Extract the (x, y) coordinate from the center of the cell holding the provided text.  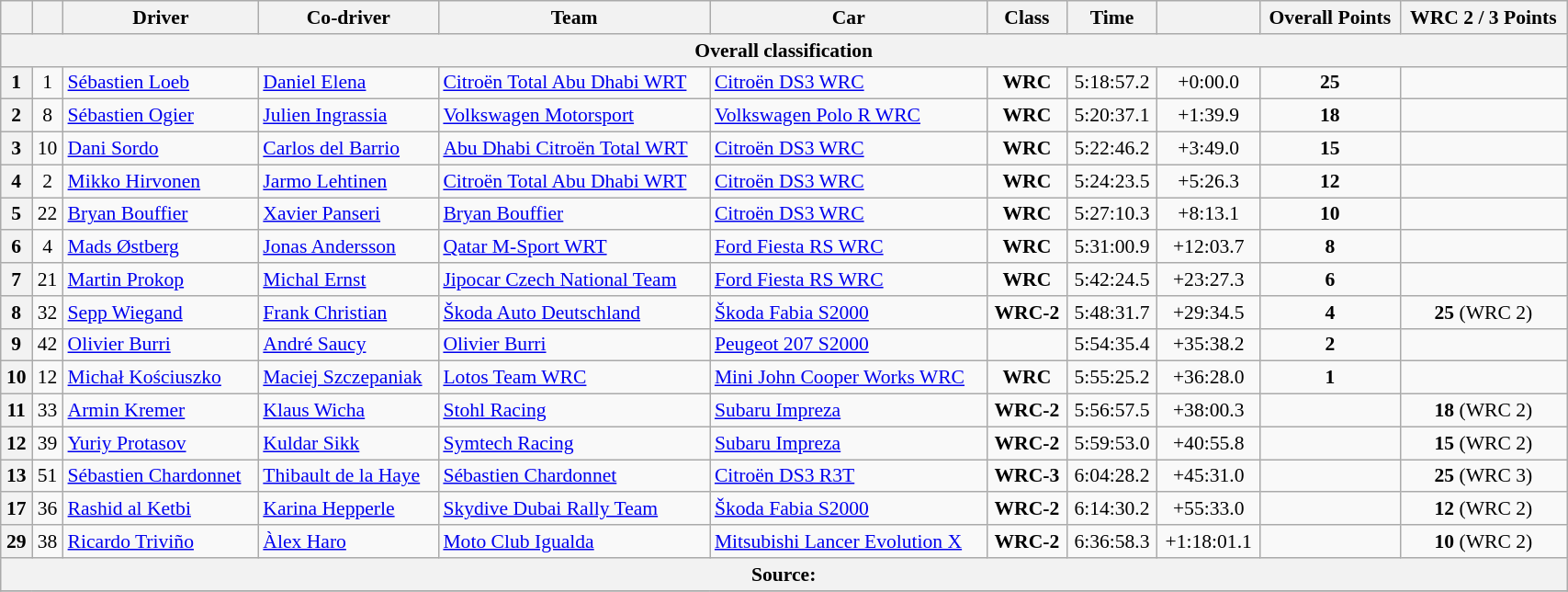
Overall classification (784, 51)
5:55:25.2 (1111, 378)
5:24:23.5 (1111, 181)
Source: (784, 575)
Thibault de la Haye (348, 476)
Karina Hepperle (348, 509)
5:59:53.0 (1111, 443)
Peugeot 207 S2000 (849, 345)
Rashid al Ketbi (162, 509)
+12:03.7 (1209, 247)
Dani Sordo (162, 149)
Jipocar Czech National Team (574, 279)
Lotos Team WRC (574, 378)
36 (48, 509)
Julien Ingrassia (348, 116)
Citroën DS3 R3T (849, 476)
Team (574, 17)
Sébastien Loeb (162, 83)
Carlos del Barrio (348, 149)
Co-driver (348, 17)
+1:18:01.1 (1209, 541)
Maciej Szczepaniak (348, 378)
5:56:57.5 (1111, 411)
11 (17, 411)
Martin Prokop (162, 279)
22 (48, 214)
Xavier Panseri (348, 214)
6:14:30.2 (1111, 509)
38 (48, 541)
Klaus Wicha (348, 411)
6:04:28.2 (1111, 476)
Škoda Auto Deutschland (574, 313)
6:36:58.3 (1111, 541)
Mikko Hirvonen (162, 181)
Overall Points (1330, 17)
15 (1330, 149)
Skydive Dubai Rally Team (574, 509)
18 (1330, 116)
Symtech Racing (574, 443)
+5:26.3 (1209, 181)
+36:28.0 (1209, 378)
Moto Club Igualda (574, 541)
+3:49.0 (1209, 149)
10 (WRC 2) (1483, 541)
Volkswagen Motorsport (574, 116)
Michal Ernst (348, 279)
13 (17, 476)
Car (849, 17)
+35:38.2 (1209, 345)
5:27:10.3 (1111, 214)
+29:34.5 (1209, 313)
18 (WRC 2) (1483, 411)
Àlex Haro (348, 541)
5:54:35.4 (1111, 345)
Mitsubishi Lancer Evolution X (849, 541)
Qatar M-Sport WRT (574, 247)
Jarmo Lehtinen (348, 181)
+45:31.0 (1209, 476)
Daniel Elena (348, 83)
WRC-3 (1027, 476)
51 (48, 476)
+38:00.3 (1209, 411)
25 (WRC 2) (1483, 313)
5:31:00.9 (1111, 247)
5:20:37.1 (1111, 116)
17 (17, 509)
33 (48, 411)
Sébastien Ogier (162, 116)
39 (48, 443)
Jonas Andersson (348, 247)
32 (48, 313)
Yuriy Protasov (162, 443)
+0:00.0 (1209, 83)
25 (1330, 83)
+55:33.0 (1209, 509)
Frank Christian (348, 313)
29 (17, 541)
Mads Østberg (162, 247)
Sepp Wiegand (162, 313)
7 (17, 279)
Time (1111, 17)
+8:13.1 (1209, 214)
Stohl Racing (574, 411)
12 (WRC 2) (1483, 509)
3 (17, 149)
Michał Kościuszko (162, 378)
Armin Kremer (162, 411)
9 (17, 345)
21 (48, 279)
25 (WRC 3) (1483, 476)
Ricardo Triviño (162, 541)
Kuldar Sikk (348, 443)
Volkswagen Polo R WRC (849, 116)
42 (48, 345)
5 (17, 214)
5:22:46.2 (1111, 149)
5:42:24.5 (1111, 279)
5:18:57.2 (1111, 83)
Class (1027, 17)
Driver (162, 17)
+1:39.9 (1209, 116)
+40:55.8 (1209, 443)
Abu Dhabi Citroën Total WRT (574, 149)
Mini John Cooper Works WRC (849, 378)
5:48:31.7 (1111, 313)
15 (WRC 2) (1483, 443)
André Saucy (348, 345)
WRC 2 / 3 Points (1483, 17)
+23:27.3 (1209, 279)
